Return the [x, y] coordinate for the center point of the cell that contains the specified text.  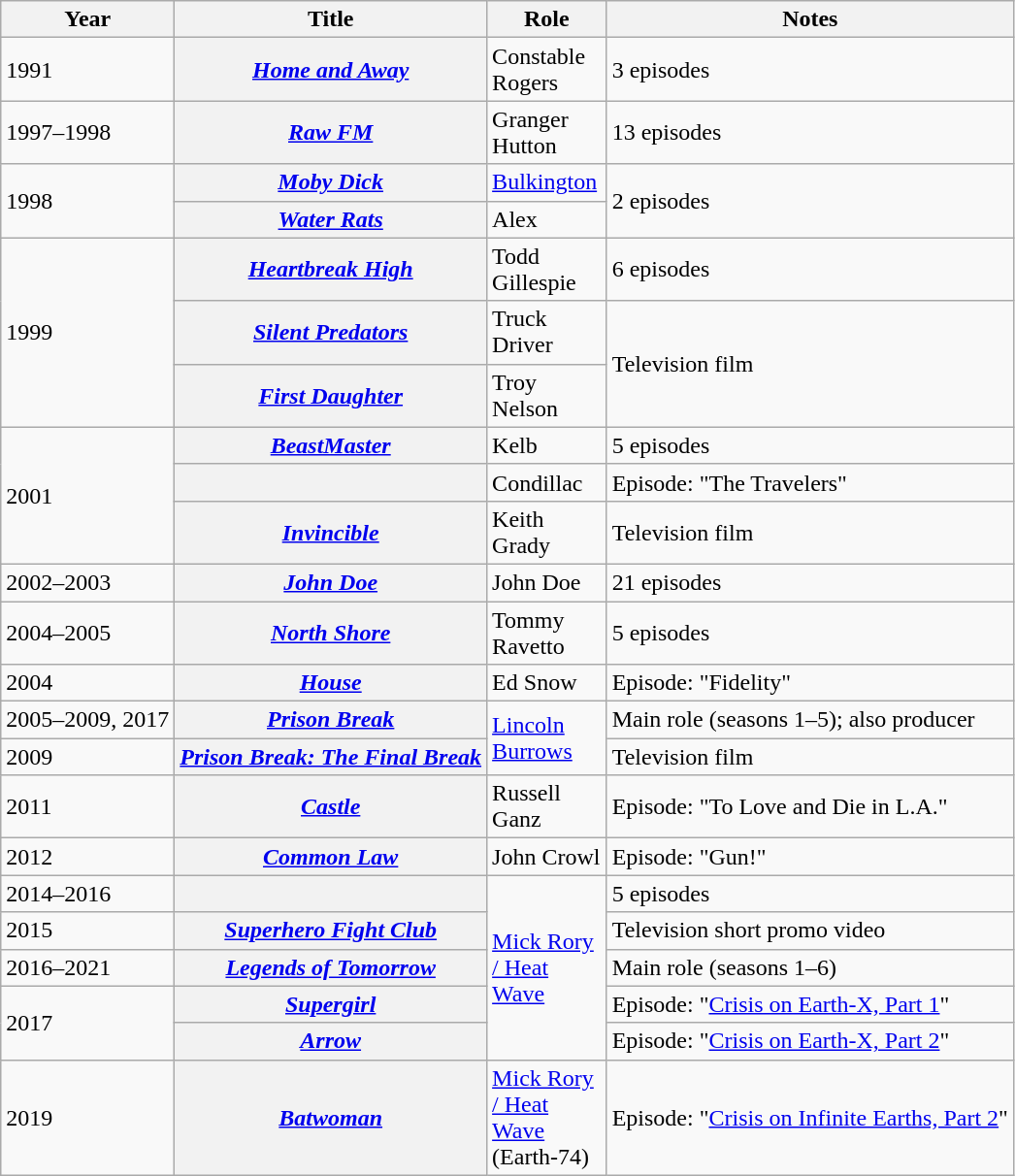
2004 [87, 683]
Home and Away [331, 70]
Legends of Tomorrow [331, 967]
3 episodes [809, 70]
1997–1998 [87, 132]
1998 [87, 201]
Troy Nelson [547, 396]
Main role (seasons 1–5); also producer [809, 720]
First Daughter [331, 396]
2002–2003 [87, 582]
John Crowl [547, 857]
Ed Snow [547, 683]
6 episodes [809, 270]
Castle [331, 807]
Arrow [331, 1041]
Invincible [331, 532]
Notes [809, 19]
Water Rats [331, 219]
2005–2009, 2017 [87, 720]
Television short promo video [809, 931]
2017 [87, 1023]
13 episodes [809, 132]
Lincoln Burrows [547, 738]
Raw FM [331, 132]
Episode: "Crisis on Earth-X, Part 1" [809, 1004]
2009 [87, 757]
Mick Rory / Heat Wave(Earth-74) [547, 1118]
2019 [87, 1118]
Todd Gillespie [547, 270]
Truck Driver [547, 332]
Silent Predators [331, 332]
Superhero Fight Club [331, 931]
21 episodes [809, 582]
2014–2016 [87, 894]
BeastMaster [331, 445]
Constable Rogers [547, 70]
Title [331, 19]
North Shore [331, 633]
Episode: "To Love and Die in L.A." [809, 807]
Bulkington [547, 182]
Mick Rory / Heat Wave [547, 967]
Russell Ganz [547, 807]
Common Law [331, 857]
Episode: "Gun!" [809, 857]
Keith Grady [547, 532]
House [331, 683]
Heartbreak High [331, 270]
1999 [87, 332]
2016–2021 [87, 967]
Alex [547, 219]
Kelb [547, 445]
Episode: "Crisis on Infinite Earths, Part 2" [809, 1118]
Granger Hutton [547, 132]
Year [87, 19]
2001 [87, 495]
Role [547, 19]
2012 [87, 857]
2011 [87, 807]
Condillac [547, 482]
2004–2005 [87, 633]
2 episodes [809, 201]
Moby Dick [331, 182]
Supergirl [331, 1004]
2015 [87, 931]
Episode: "The Travelers" [809, 482]
Tommy Ravetto [547, 633]
Prison Break: The Final Break [331, 757]
Main role (seasons 1–6) [809, 967]
1991 [87, 70]
Prison Break [331, 720]
Episode: "Fidelity" [809, 683]
Episode: "Crisis on Earth-X, Part 2" [809, 1041]
Batwoman [331, 1118]
